Output the [x, y] coordinate of the center of the cell containing the given text.  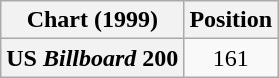
161 [231, 58]
US Billboard 200 [92, 58]
Chart (1999) [92, 20]
Position [231, 20]
